Capture the cell that displays the provided text and extract its (X, Y) central coordinate. 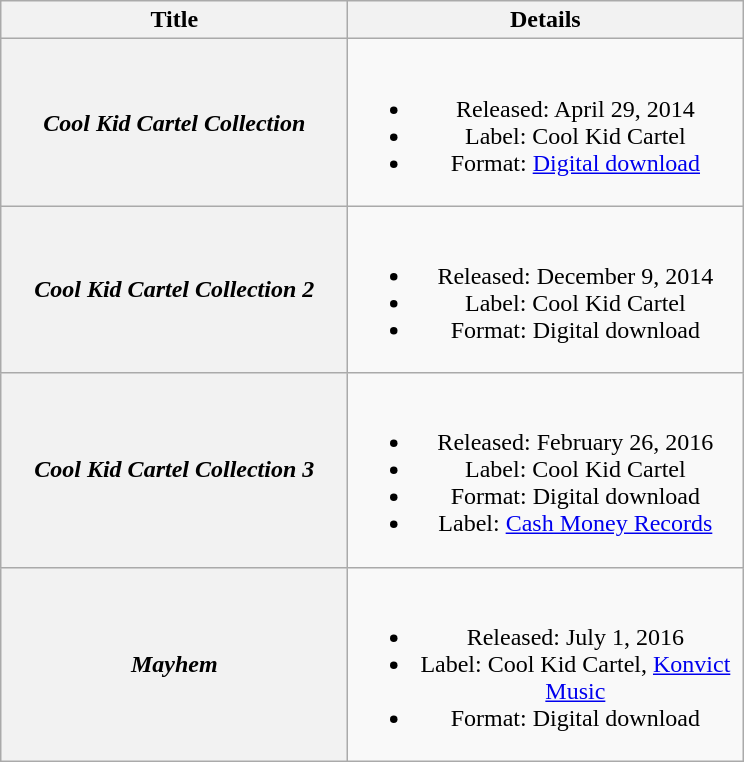
Title (174, 20)
Cool Kid Cartel Collection 2 (174, 290)
Released: July 1, 2016Label: Cool Kid Cartel, Konvict MusicFormat: Digital download (546, 664)
Released: December 9, 2014Label: Cool Kid CartelFormat: Digital download (546, 290)
Released: February 26, 2016Label: Cool Kid CartelFormat: Digital downloadLabel: Cash Money Records (546, 470)
Mayhem (174, 664)
Released: April 29, 2014Label: Cool Kid CartelFormat: Digital download (546, 122)
Cool Kid Cartel Collection (174, 122)
Details (546, 20)
Cool Kid Cartel Collection 3 (174, 470)
